Return the (x, y) coordinate for the center point of the cell that contains the specified text.  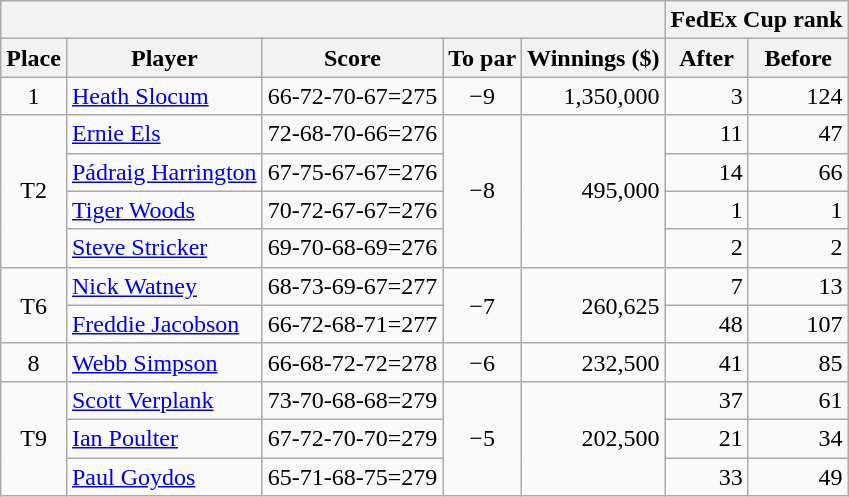
67-75-67-67=276 (352, 172)
61 (798, 400)
T6 (34, 305)
1,350,000 (594, 96)
−7 (482, 305)
65-71-68-75=279 (352, 477)
Ernie Els (164, 134)
Winnings ($) (594, 58)
Nick Watney (164, 286)
66-72-68-71=277 (352, 324)
48 (706, 324)
70-72-67-67=276 (352, 210)
124 (798, 96)
Paul Goydos (164, 477)
37 (706, 400)
Score (352, 58)
69-70-68-69=276 (352, 248)
After (706, 58)
495,000 (594, 191)
−5 (482, 438)
66-72-70-67=275 (352, 96)
73-70-68-68=279 (352, 400)
T2 (34, 191)
Webb Simpson (164, 362)
107 (798, 324)
67-72-70-70=279 (352, 438)
260,625 (594, 305)
8 (34, 362)
13 (798, 286)
232,500 (594, 362)
T9 (34, 438)
Before (798, 58)
3 (706, 96)
−8 (482, 191)
Heath Slocum (164, 96)
7 (706, 286)
To par (482, 58)
−9 (482, 96)
41 (706, 362)
66 (798, 172)
202,500 (594, 438)
11 (706, 134)
Freddie Jacobson (164, 324)
68-73-69-67=277 (352, 286)
66-68-72-72=278 (352, 362)
Steve Stricker (164, 248)
33 (706, 477)
72-68-70-66=276 (352, 134)
Scott Verplank (164, 400)
FedEx Cup rank (756, 20)
47 (798, 134)
Tiger Woods (164, 210)
Player (164, 58)
−6 (482, 362)
Place (34, 58)
Pádraig Harrington (164, 172)
49 (798, 477)
85 (798, 362)
Ian Poulter (164, 438)
21 (706, 438)
14 (706, 172)
34 (798, 438)
